Detect which cell encompasses the target text, then output its (x, y) center coordinate. 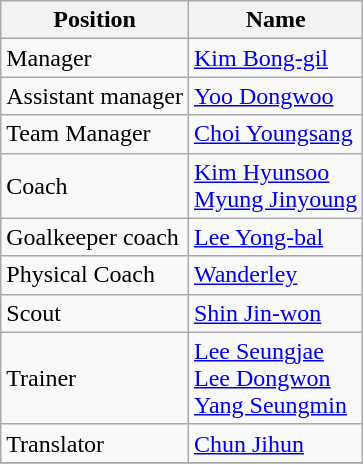
Kim Bong-gil (275, 58)
Shin Jin-won (275, 313)
Scout (95, 313)
Coach (95, 186)
Name (275, 20)
Lee Seungjae Lee Dongwon Yang Seungmin (275, 378)
Position (95, 20)
Assistant manager (95, 96)
Trainer (95, 378)
Translator (95, 443)
Wanderley (275, 275)
Yoo Dongwoo (275, 96)
Team Manager (95, 134)
Manager (95, 58)
Kim Hyunsoo Myung Jinyoung (275, 186)
Physical Coach (95, 275)
Chun Jihun (275, 443)
Lee Yong-bal (275, 237)
Goalkeeper coach (95, 237)
Choi Youngsang (275, 134)
